Identify which cell holds the provided text, then report its (X, Y) central coordinate. 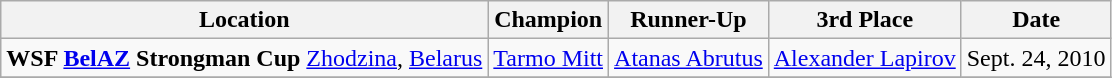
Tarmo Mitt (548, 58)
3rd Place (864, 20)
Sept. 24, 2010 (1036, 58)
Alexander Lapirov (864, 58)
Runner-Up (689, 20)
Champion (548, 20)
Atanas Abrutus (689, 58)
WSF BelAZ Strongman Cup Zhodzina, Belarus (244, 58)
Date (1036, 20)
Location (244, 20)
